Identify which cell holds the provided text, then report its (x, y) central coordinate. 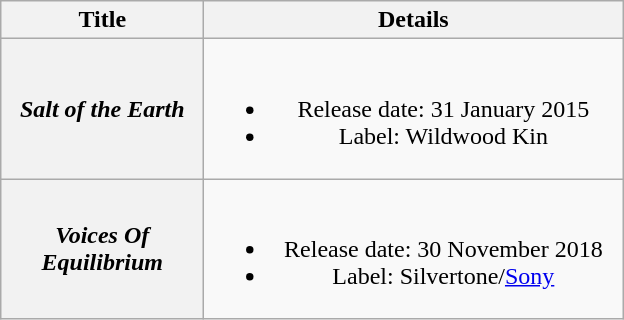
Salt of the Earth (102, 109)
Title (102, 20)
Details (414, 20)
Release date: 31 January 2015Label: Wildwood Kin (414, 109)
Voices Of Equilibrium (102, 249)
Release date: 30 November 2018Label: Silvertone/Sony (414, 249)
